Search for the cell housing the specified text and yield its [x, y] center coordinate. 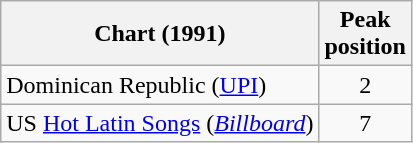
Dominican Republic (UPI) [160, 85]
7 [365, 123]
Peakposition [365, 34]
Chart (1991) [160, 34]
US Hot Latin Songs (Billboard) [160, 123]
2 [365, 85]
